Scan for the cell matching the given text and deliver its (x, y) coordinate at center. 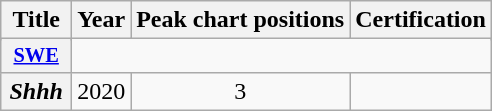
Title (36, 20)
Peak chart positions (240, 20)
Year (102, 20)
Certification (421, 20)
2020 (102, 91)
3 (240, 91)
Shhh (36, 91)
SWE (36, 56)
